Extract the (x, y) coordinate from the center of the cell holding the provided text.  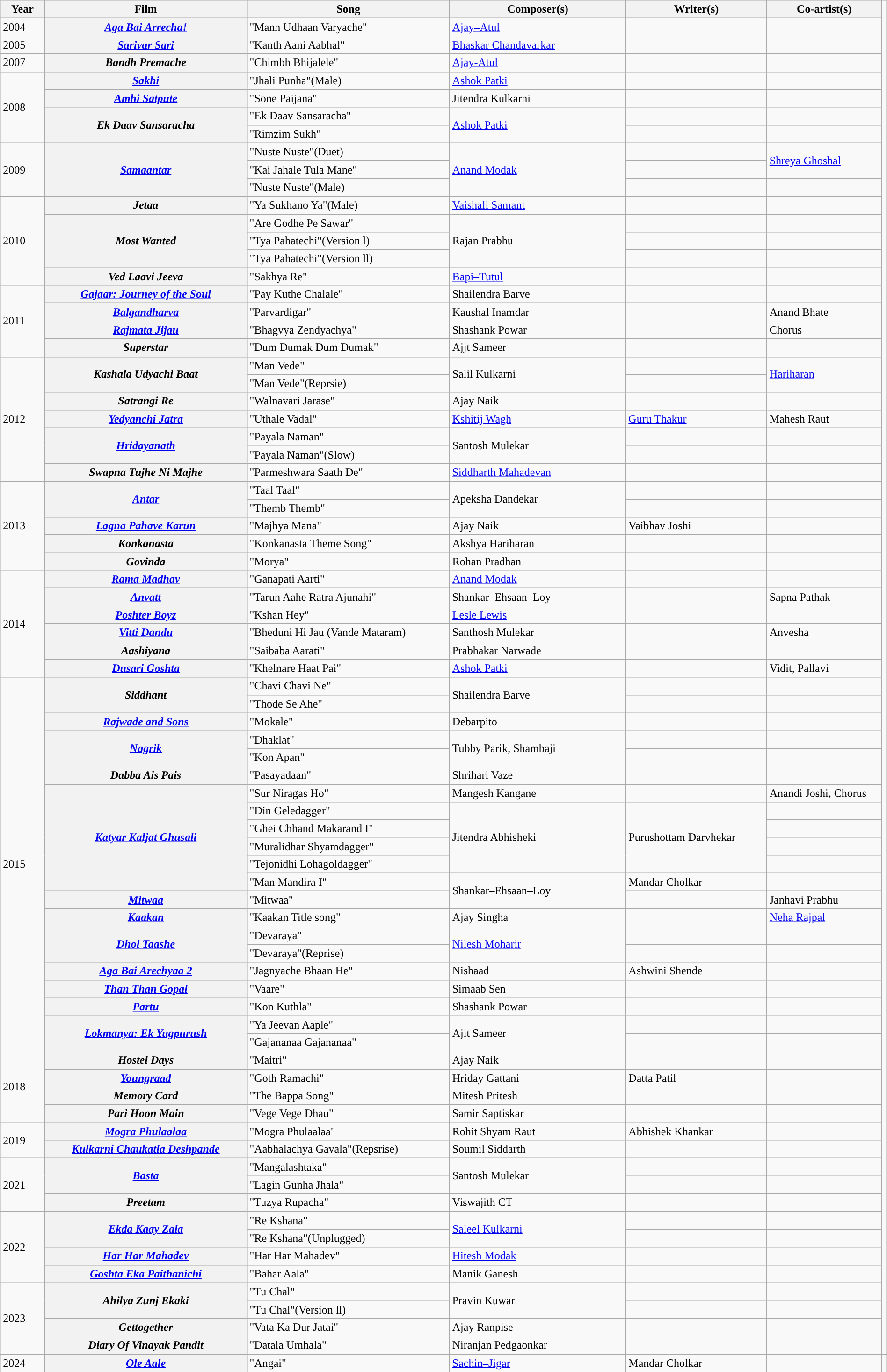
"Aabhalachya Gavala"(Repsrise) (348, 1149)
Ole Aale (146, 1363)
"Dum Dumak Dum Dumak" (348, 348)
Shrihari Vaze (538, 775)
2015 (22, 864)
"Rimzim Sukh" (348, 134)
Kshitij Wagh (538, 419)
Samaantar (146, 169)
Aga Bai Arechyaa 2 (146, 971)
"Mann Udhaan Varyache" (348, 27)
Co-artist(s) (824, 9)
Sapna Pathak (824, 597)
Vaibhav Joshi (696, 526)
Chorus (824, 330)
Jitendra Abhisheki (538, 838)
Memory Card (146, 1096)
2022 (22, 1247)
Composer(s) (538, 9)
"Ghei Chhand Makarand I" (348, 829)
Hitesh Modak (538, 1256)
"Muralidhar Shyamdagger" (348, 847)
Nilesh Moharir (538, 944)
2010 (22, 241)
"Tejonidhi Lohagoldagger" (348, 864)
Ajay-Atul (538, 63)
Ajay Singha (538, 918)
"Goth Ramachi" (348, 1078)
Antar (146, 499)
Kulkarni Chaukatla Deshpande (146, 1149)
Poshter Boyz (146, 615)
Goshta Eka Paithanichi (146, 1274)
"Ganapati Aarti" (348, 579)
Janhavi Prabhu (824, 900)
"Pasayadaan" (348, 775)
Preetam (146, 1203)
2005 (22, 45)
"Morya" (348, 562)
Year (22, 9)
"Chimbh Bhijalele" (348, 63)
Nagrik (146, 748)
Satrangi Re (146, 401)
Mangesh Kangane (538, 793)
2011 (22, 321)
Rohit Shyam Raut (538, 1131)
Pravin Kuwar (538, 1300)
Aga Bai Arrecha! (146, 27)
"Konkanasta Theme Song" (348, 544)
Ekda Kaay Zala (146, 1229)
Guru Thakur (696, 419)
"The Bappa Song" (348, 1096)
2019 (22, 1140)
Shreya Ghoshal (824, 161)
Balgandharva (146, 312)
Hridayanath (146, 445)
Mitwaa (146, 900)
Har Har Mahadev (146, 1256)
Lagna Pahave Karun (146, 526)
Debarpito (538, 722)
Tubby Parik, Shambaji (538, 748)
Manik Ganesh (538, 1274)
Superstar (146, 348)
Rama Madhav (146, 579)
Santhosh Mulekar (538, 633)
"Nuste Nuste"(Male) (348, 187)
"Tuzya Rupacha" (348, 1203)
Katyar Kaljat Ghusali (146, 838)
Anandi Joshi, Chorus (824, 793)
"Jagnyache Bhaan He" (348, 971)
"Dhaklat" (348, 739)
Niranjan Pedgaonkar (538, 1345)
Ajay Ranpise (538, 1327)
"Devaraya" (348, 935)
Mahesh Raut (824, 419)
"Sone Paijana" (348, 98)
"Tu Chal" (348, 1292)
"Walnavari Jarase" (348, 401)
"Har Har Mahadev" (348, 1256)
"Kon Apan" (348, 757)
Hariharan (824, 374)
"Mitwaa" (348, 900)
"Man Vede" (348, 365)
Datta Patil (696, 1078)
Sachin–Jigar (538, 1363)
Kashala Udyachi Baat (146, 374)
Bhaskar Chandavarkar (538, 45)
Nishaad (538, 971)
2007 (22, 63)
Amhi Satpute (146, 98)
"Bheduni Hi Jau (Vande Mataram) (348, 633)
"Jhali Punha"(Male) (348, 80)
Anand Bhate (824, 312)
Yedyanchi Jatra (146, 419)
Gajaar: Journey of the Soul (146, 294)
Konkanasta (146, 544)
Simaab Sen (538, 989)
"Tu Chal"(Version ll) (348, 1309)
"Uthale Vadal" (348, 419)
Ved Laavi Jeeva (146, 277)
"Lagin Gunha Jhala" (348, 1185)
Ek Daav Sansaracha (146, 125)
Vaishali Samant (538, 205)
"Tya Pahatechi"(Version ll) (348, 259)
Hostel Days (146, 1060)
Dabba Ais Pais (146, 775)
Anvesha (824, 633)
Dusari Goshta (146, 668)
Vitti Dandu (146, 633)
Hriday Gattani (538, 1078)
"Parmeshwara Saath De" (348, 472)
"Thode Se Ahe" (348, 704)
Neha Rajpal (824, 918)
"Khelnare Haat Pai" (348, 668)
2004 (22, 27)
Ajay–Atul (538, 27)
Jitendra Kulkarni (538, 98)
Ahilya Zunj Ekaki (146, 1300)
Youngraad (146, 1078)
Most Wanted (146, 241)
Mogra Phulaalaa (146, 1131)
"Chavi Chavi Ne" (348, 686)
Diary Of Vinayak Pandit (146, 1345)
2008 (22, 107)
Bandh Premache (146, 63)
"Bhagvya Zendyachya" (348, 330)
Mitesh Pritesh (538, 1096)
Rajwade and Sons (146, 722)
2021 (22, 1185)
Dhol Taashe (146, 944)
Saleel Kulkarni (538, 1229)
2013 (22, 525)
"Ya Jeevan Aaple" (348, 1024)
"Payala Naman"(Slow) (348, 454)
"Mokale" (348, 722)
2012 (22, 419)
"Kanth Aani Aabhal" (348, 45)
"Payala Naman" (348, 437)
2009 (22, 169)
"Vata Ka Dur Jatai" (348, 1327)
Lokmanya: Ek Yugpurush (146, 1033)
"Ek Daav Sansaracha" (348, 116)
Ajjt Sameer (538, 348)
"Pay Kuthe Chalale" (348, 294)
Purushottam Darvhekar (696, 838)
Writer(s) (696, 9)
"Vege Vege Dhau" (348, 1114)
"Parvardigar" (348, 312)
"Are Godhe Pe Sawar" (348, 223)
Ajit Sameer (538, 1033)
"Sakhya Re" (348, 277)
"Angai" (348, 1363)
Soumil Siddarth (538, 1149)
"Man Vede"(Reprsie) (348, 383)
Sakhi (146, 80)
Siddharth Mahadevan (538, 472)
2023 (22, 1318)
Than Than Gopal (146, 989)
"Nuste Nuste"(Duet) (348, 152)
Film (146, 9)
Pari Hoon Main (146, 1114)
Partu (146, 1007)
"Taal Taal" (348, 490)
Akshya Hariharan (538, 544)
"Maitri" (348, 1060)
"Kai Jahale Tula Mane" (348, 169)
"Devaraya"(Reprise) (348, 953)
2024 (22, 1363)
Vidit, Pallavi (824, 668)
Lesle Lewis (538, 615)
"Datala Umhala" (348, 1345)
Siddhant (146, 695)
Viswajith CT (538, 1203)
Rohan Pradhan (538, 562)
"Re Kshana" (348, 1220)
"Mogra Phulaalaa" (348, 1131)
Rajmata Jijau (146, 330)
"Gajananaa Gajananaa" (348, 1042)
"Mangalashtaka" (348, 1167)
Ashwini Shende (696, 971)
"Tarun Aahe Ratra Ajunahi" (348, 597)
Abhishek Khankar (696, 1131)
2014 (22, 624)
"Themb Themb" (348, 508)
"Ya Sukhano Ya"(Male) (348, 205)
"Man Mandira I" (348, 882)
Aashiyana (146, 650)
"Sur Niragas Ho" (348, 793)
Govinda (146, 562)
Sarivar Sari (146, 45)
Swapna Tujhe Ni Majhe (146, 472)
Rajan Prabhu (538, 241)
2018 (22, 1087)
Apeksha Dandekar (538, 499)
Basta (146, 1176)
Jetaa (146, 205)
Kaakan (146, 918)
Song (348, 9)
"Bahar Aala" (348, 1274)
"Kon Kuthla" (348, 1007)
Bapi–Tutul (538, 277)
"Tya Pahatechi"(Version l) (348, 241)
"Majhya Mana" (348, 526)
Anvatt (146, 597)
"Din Geledagger" (348, 811)
Kaushal Inamdar (538, 312)
"Kaakan Title song" (348, 918)
Salil Kulkarni (538, 374)
Samir Saptiskar (538, 1114)
"Kshan Hey" (348, 615)
"Re Kshana"(Unplugged) (348, 1238)
"Vaare" (348, 989)
Gettogether (146, 1327)
"Saibaba Aarati" (348, 650)
Prabhakar Narwade (538, 650)
